Pinpoint the cell where the given text exists, returning its [x, y] midpoint coordinate. 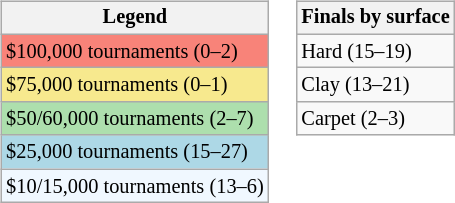
Finals by surface [375, 18]
$100,000 tournaments (0–2) [134, 51]
Legend [134, 18]
$75,000 tournaments (0–1) [134, 85]
Carpet (2–3) [375, 119]
Hard (15–19) [375, 51]
$10/15,000 tournaments (13–6) [134, 186]
Clay (13–21) [375, 85]
$50/60,000 tournaments (2–7) [134, 119]
$25,000 tournaments (15–27) [134, 152]
